Locate the cell with the specified text and output its [x, y] center coordinate. 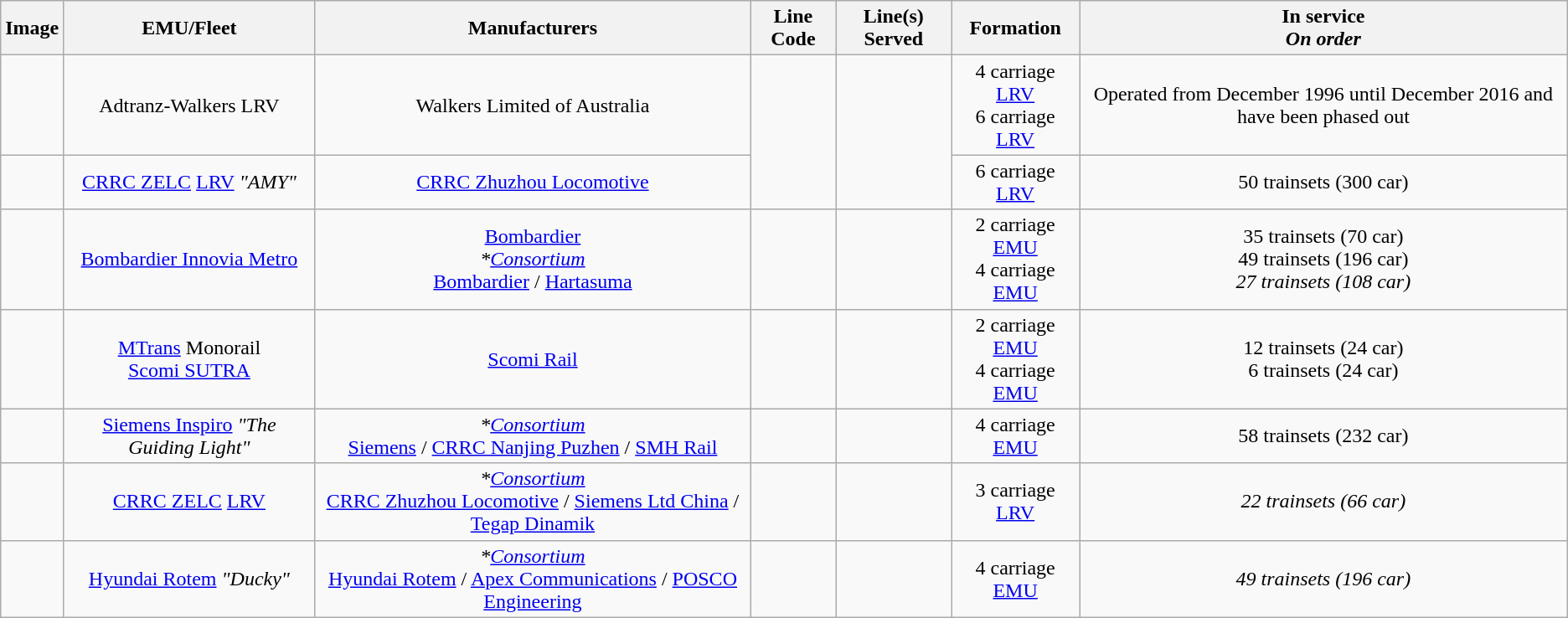
50 trainsets (300 car) [1323, 183]
Hyundai Rotem "Ducky" [189, 579]
In service On order [1323, 28]
Scomi Rail [533, 358]
CRRC ZELC LRV "AMY" [189, 183]
Operated from December 1996 until December 2016 and have been phased out [1323, 106]
Adtranz-Walkers LRV [189, 106]
12 trainsets (24 car)6 trainsets (24 car) [1323, 358]
6 carriage LRV [1015, 183]
35 trainsets (70 car)49 trainsets (196 car)27 trainsets (108 car) [1323, 260]
Formation [1015, 28]
Line Code [793, 28]
58 trainsets (232 car) [1323, 435]
Bombardier Innovia Metro [189, 260]
3 carriage LRV [1015, 502]
Manufacturers [533, 28]
*Consortium Hyundai Rotem / Apex Communications / POSCO Engineering [533, 579]
49 trainsets (196 car) [1323, 579]
Image [32, 28]
*Consortium Siemens / CRRC Nanjing Puzhen / SMH Rail [533, 435]
4 carriage LRV6 carriage LRV [1015, 106]
EMU/Fleet [189, 28]
MTrans MonorailScomi SUTRA [189, 358]
CRRC ZELC LRV [189, 502]
Walkers Limited of Australia [533, 106]
Siemens Inspiro "The Guiding Light" [189, 435]
CRRC Zhuzhou Locomotive [533, 183]
*Consortium CRRC Zhuzhou Locomotive / Siemens Ltd China / Tegap Dinamik [533, 502]
22 trainsets (66 car) [1323, 502]
Line(s) Served [894, 28]
Bombardier*Consortium Bombardier / Hartasuma [533, 260]
